Provide the (X, Y) coordinate of the cell's center where the given text is located.  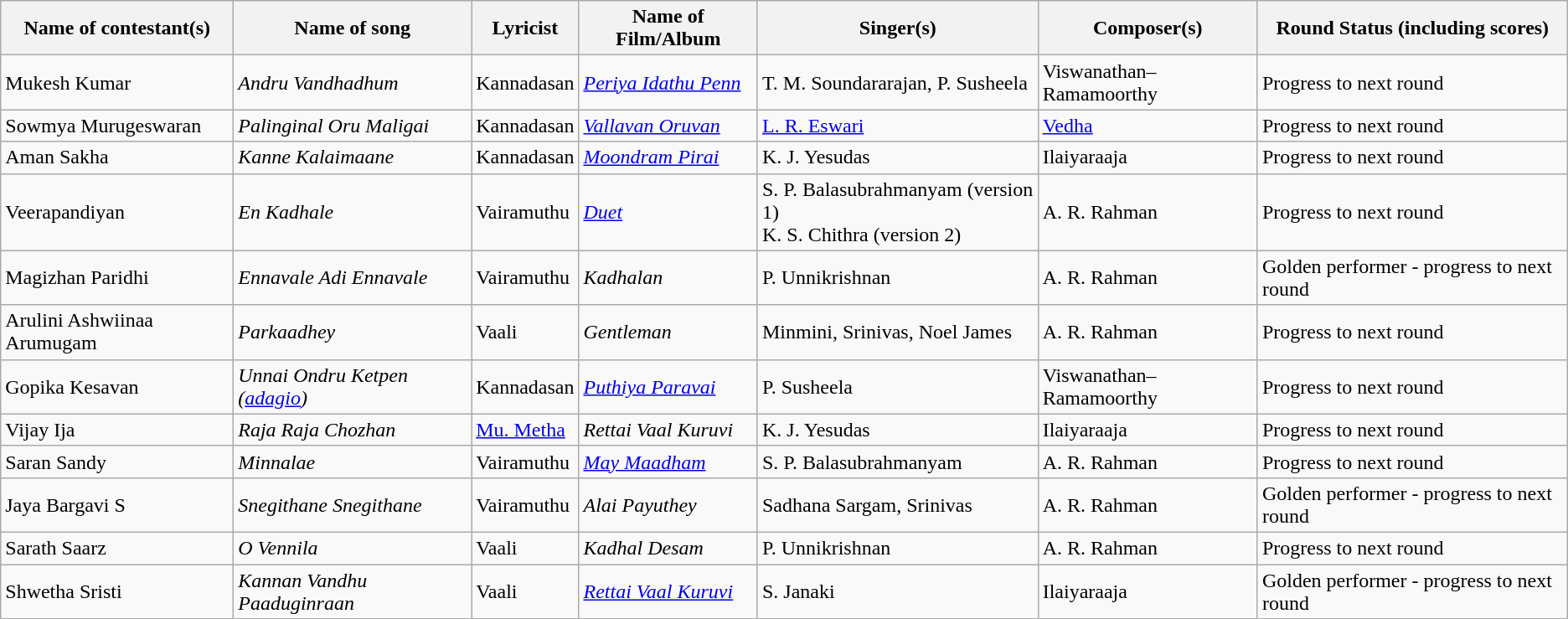
Puthiya Paravai (668, 387)
Duet (668, 212)
Minmini, Srinivas, Noel James (898, 332)
Singer(s) (898, 28)
Periya Idathu Penn (668, 82)
Ennavale Adi Ennavale (353, 278)
Vedha (1148, 126)
Name of contestant(s) (117, 28)
Minnalae (353, 462)
May Maadham (668, 462)
Andru Vandhadhum (353, 82)
S. P. Balasubrahmanyam (898, 462)
Gopika Kesavan (117, 387)
L. R. Eswari (898, 126)
Moondram Pirai (668, 157)
Arulini Ashwiinaa Arumugam (117, 332)
Shwetha Sristi (117, 591)
Unnai Ondru Ketpen (adagio) (353, 387)
Gentleman (668, 332)
O Vennila (353, 548)
Mu. Metha (525, 430)
Name of song (353, 28)
Raja Raja Chozhan (353, 430)
Veerapandiyan (117, 212)
Lyricist (525, 28)
T. M. Soundararajan, P. Susheela (898, 82)
Kannan Vandhu Paaduginraan (353, 591)
Kadhalan (668, 278)
Kanne Kalaimaane (353, 157)
Saran Sandy (117, 462)
Name of Film/Album (668, 28)
P. Susheela (898, 387)
Aman Sakha (117, 157)
Vijay Ija (117, 430)
Mukesh Kumar (117, 82)
S. Janaki (898, 591)
Sadhana Sargam, Srinivas (898, 504)
Sarath Saarz (117, 548)
Parkaadhey (353, 332)
Vallavan Oruvan (668, 126)
Alai Payuthey (668, 504)
Round Status (including scores) (1412, 28)
Jaya Bargavi S (117, 504)
Kadhal Desam (668, 548)
Sowmya Murugeswaran (117, 126)
En Kadhale (353, 212)
Magizhan Paridhi (117, 278)
Snegithane Snegithane (353, 504)
Composer(s) (1148, 28)
Palinginal Oru Maligai (353, 126)
S. P. Balasubrahmanyam (version 1)K. S. Chithra (version 2) (898, 212)
